Extract the [X, Y] coordinate from the center of the cell holding the provided text.  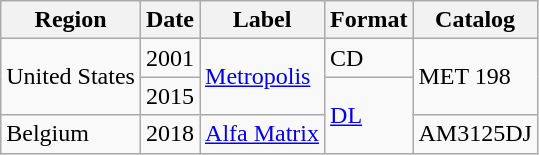
Date [170, 20]
Label [262, 20]
2001 [170, 58]
DL [369, 115]
CD [369, 58]
Format [369, 20]
Catalog [475, 20]
United States [71, 77]
2018 [170, 134]
Metropolis [262, 77]
AM3125DJ [475, 134]
Region [71, 20]
Alfa Matrix [262, 134]
Belgium [71, 134]
MET 198 [475, 77]
2015 [170, 96]
